Pinpoint the cell where the given text exists, returning its (X, Y) midpoint coordinate. 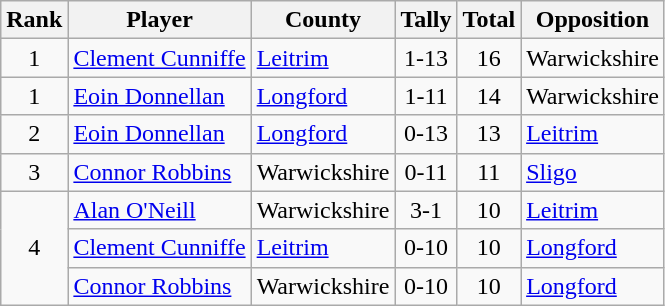
1-13 (426, 58)
14 (489, 96)
16 (489, 58)
Sligo (593, 172)
Player (160, 20)
4 (34, 248)
Total (489, 20)
County (323, 20)
0-13 (426, 134)
11 (489, 172)
13 (489, 134)
Opposition (593, 20)
3 (34, 172)
3-1 (426, 210)
1-11 (426, 96)
Rank (34, 20)
0-11 (426, 172)
Tally (426, 20)
Alan O'Neill (160, 210)
2 (34, 134)
